Identify which cell holds the provided text, then report its (X, Y) central coordinate. 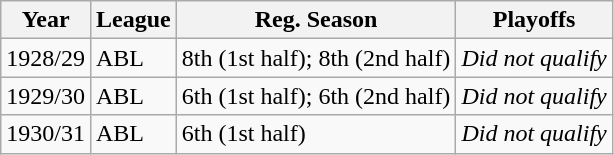
8th (1st half); 8th (2nd half) (316, 58)
6th (1st half) (316, 134)
Playoffs (534, 20)
1928/29 (46, 58)
Reg. Season (316, 20)
1929/30 (46, 96)
League (133, 20)
1930/31 (46, 134)
6th (1st half); 6th (2nd half) (316, 96)
Year (46, 20)
